Return (x, y) of the center of cell containing provided text 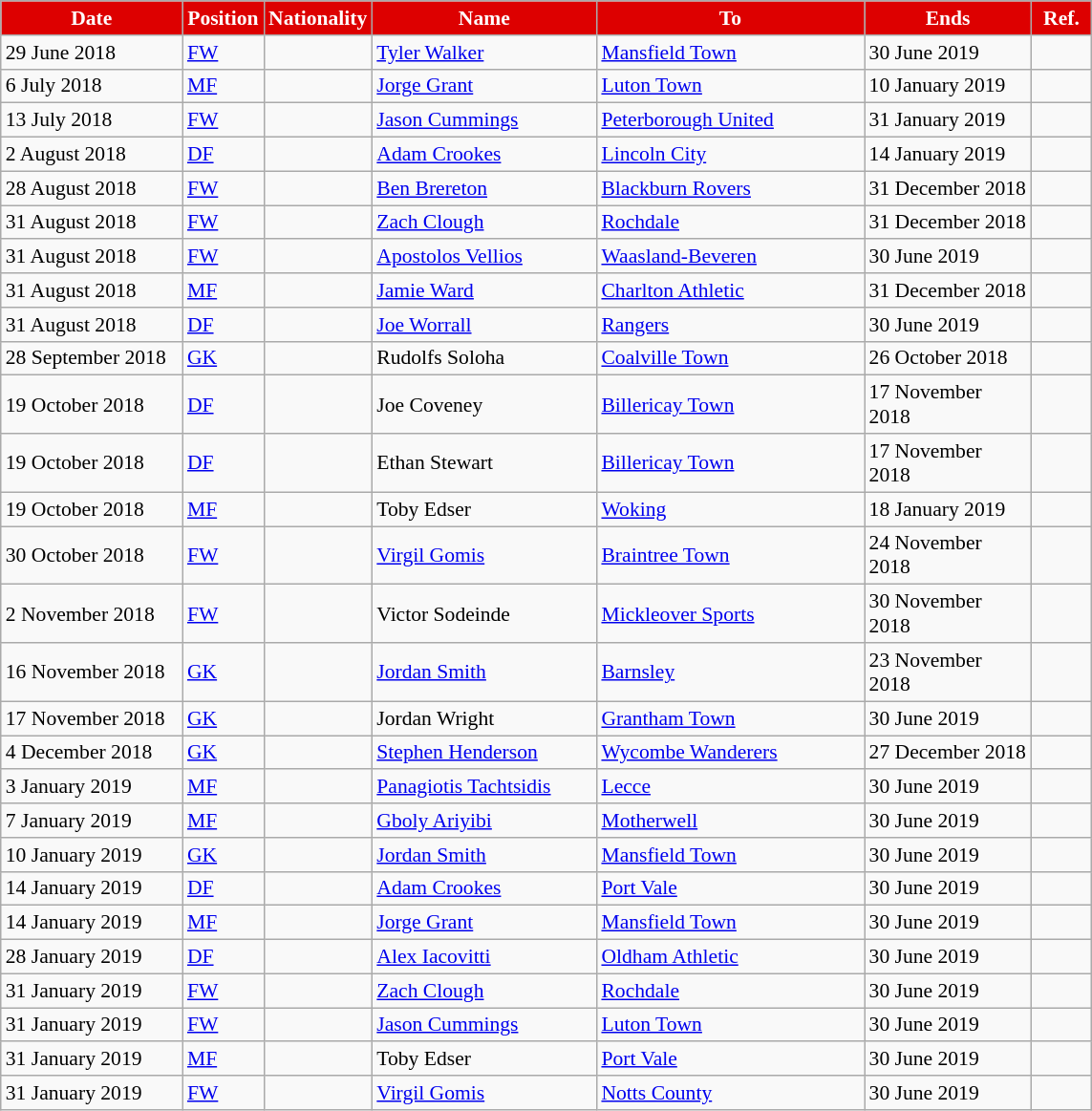
Panagiotis Tachtsidis (483, 787)
Barnsley (730, 673)
Grantham Town (730, 718)
Jamie Ward (483, 290)
Woking (730, 509)
Ethan Stewart (483, 462)
Lecce (730, 787)
18 January 2019 (948, 509)
Date (92, 18)
Ends (948, 18)
28 August 2018 (92, 188)
Waasland-Beveren (730, 257)
Mickleover Sports (730, 613)
30 November 2018 (948, 613)
16 November 2018 (92, 673)
Coalville Town (730, 358)
Ben Brereton (483, 188)
Motherwell (730, 821)
Joe Coveney (483, 405)
30 October 2018 (92, 556)
27 December 2018 (948, 753)
28 January 2019 (92, 957)
Apostolos Vellios (483, 257)
Wycombe Wanderers (730, 753)
23 November 2018 (948, 673)
13 July 2018 (92, 120)
Alex Iacovitti (483, 957)
Joe Worrall (483, 325)
Nationality (317, 18)
2 August 2018 (92, 155)
Ref. (1062, 18)
Position (224, 18)
Gboly Ariyibi (483, 821)
24 November 2018 (948, 556)
2 November 2018 (92, 613)
Blackburn Rovers (730, 188)
Rangers (730, 325)
Name (483, 18)
7 January 2019 (92, 821)
Oldham Athletic (730, 957)
Peterborough United (730, 120)
4 December 2018 (92, 753)
26 October 2018 (948, 358)
Rudolfs Soloha (483, 358)
Tyler Walker (483, 53)
3 January 2019 (92, 787)
Stephen Henderson (483, 753)
Braintree Town (730, 556)
Lincoln City (730, 155)
6 July 2018 (92, 86)
Charlton Athletic (730, 290)
28 September 2018 (92, 358)
Victor Sodeinde (483, 613)
Jordan Wright (483, 718)
29 June 2018 (92, 53)
To (730, 18)
Notts County (730, 1093)
